For the text-containing cell, return its midpoint in (X, Y) coordinate format. 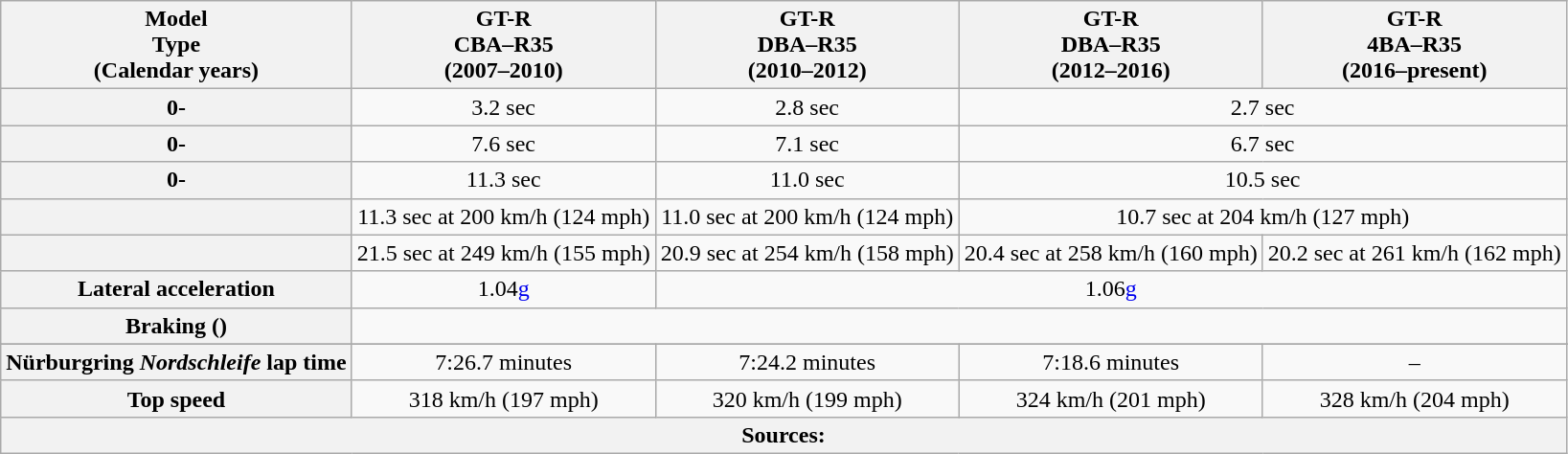
20.2 sec at 261 km/h (162 mph) (1414, 253)
7:24.2 minutes (807, 362)
10.5 sec (1262, 180)
Nürburgring Nordschleife lap time (176, 362)
11.3 sec at 200 km/h (124 mph) (504, 216)
1.04g (504, 289)
Top speed (176, 398)
Lateral acceleration (176, 289)
20.4 sec at 258 km/h (160 mph) (1111, 253)
6.7 sec (1262, 144)
ModelType(Calendar years) (176, 45)
7:18.6 minutes (1111, 362)
20.9 sec at 254 km/h (158 mph) (807, 253)
7.1 sec (807, 144)
GT-RDBA–R35(2010–2012) (807, 45)
328 km/h (204 mph) (1414, 398)
324 km/h (201 mph) (1111, 398)
21.5 sec at 249 km/h (155 mph) (504, 253)
2.7 sec (1262, 107)
Sources: (784, 435)
GT-RCBA–R35(2007–2010) (504, 45)
Braking () (176, 326)
10.7 sec at 204 km/h (127 mph) (1262, 216)
318 km/h (197 mph) (504, 398)
11.0 sec at 200 km/h (124 mph) (807, 216)
7.6 sec (504, 144)
3.2 sec (504, 107)
2.8 sec (807, 107)
1.06g (1111, 289)
GT-R4BA–R35(2016–present) (1414, 45)
320 km/h (199 mph) (807, 398)
GT-RDBA–R35(2012–2016) (1111, 45)
– (1414, 362)
11.3 sec (504, 180)
11.0 sec (807, 180)
7:26.7 minutes (504, 362)
